Search for the cell housing the specified text and yield its [X, Y] center coordinate. 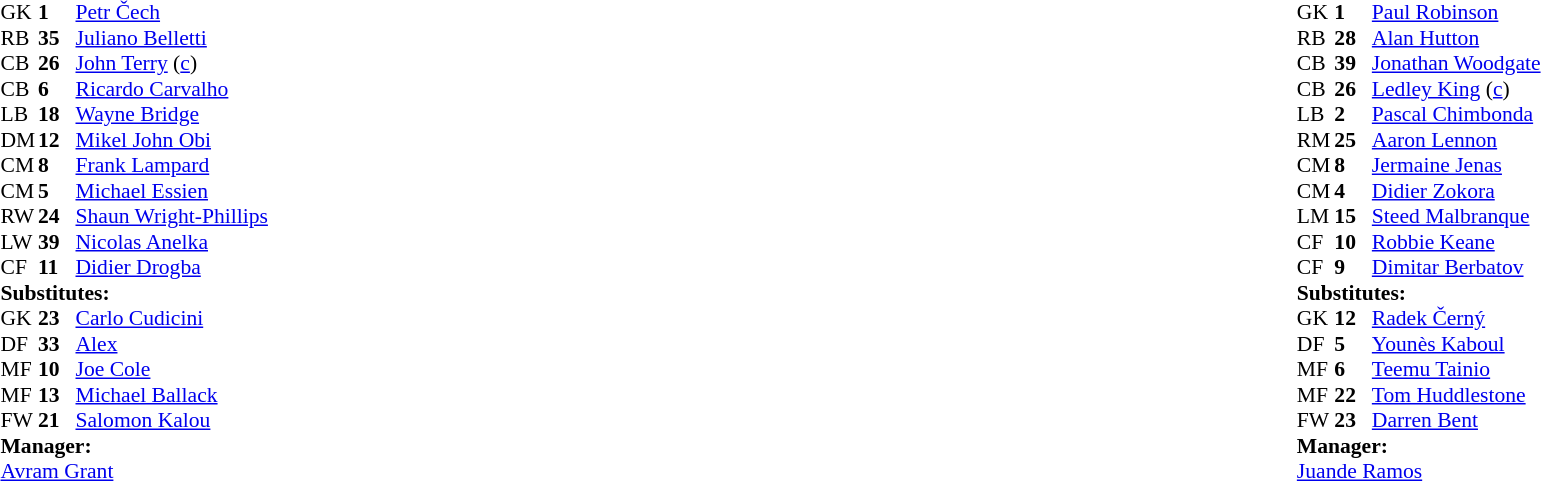
35 [57, 38]
Carlo Cudicini [172, 319]
28 [1353, 38]
Juliano Belletti [172, 38]
DM [19, 140]
Robbie Keane [1456, 242]
Alex [172, 344]
RM [1316, 140]
22 [1353, 395]
Nicolas Anelka [172, 242]
Steed Malbranque [1456, 217]
Michael Essien [172, 191]
18 [57, 115]
Teemu Tainio [1456, 369]
Ricardo Carvalho [172, 89]
Michael Ballack [172, 395]
21 [57, 421]
Mikel John Obi [172, 140]
LM [1316, 217]
Didier Zokora [1456, 191]
Wayne Bridge [172, 115]
Pascal Chimbonda [1456, 115]
RW [19, 217]
Paul Robinson [1456, 13]
Shaun Wright-Phillips [172, 217]
Jonathan Woodgate [1456, 63]
LW [19, 242]
Frank Lampard [172, 165]
9 [1353, 267]
Radek Černý [1456, 319]
24 [57, 217]
Alan Hutton [1456, 38]
Petr Čech [172, 13]
Jermaine Jenas [1456, 165]
Salomon Kalou [172, 421]
15 [1353, 217]
11 [57, 267]
Joe Cole [172, 369]
Ledley King (c) [1456, 89]
2 [1353, 115]
Younès Kaboul [1456, 344]
Darren Bent [1456, 421]
33 [57, 344]
Tom Huddlestone [1456, 395]
25 [1353, 140]
13 [57, 395]
4 [1353, 191]
Aaron Lennon [1456, 140]
Dimitar Berbatov [1456, 267]
John Terry (c) [172, 63]
Didier Drogba [172, 267]
